Identify which cell holds the provided text, then report its (x, y) central coordinate. 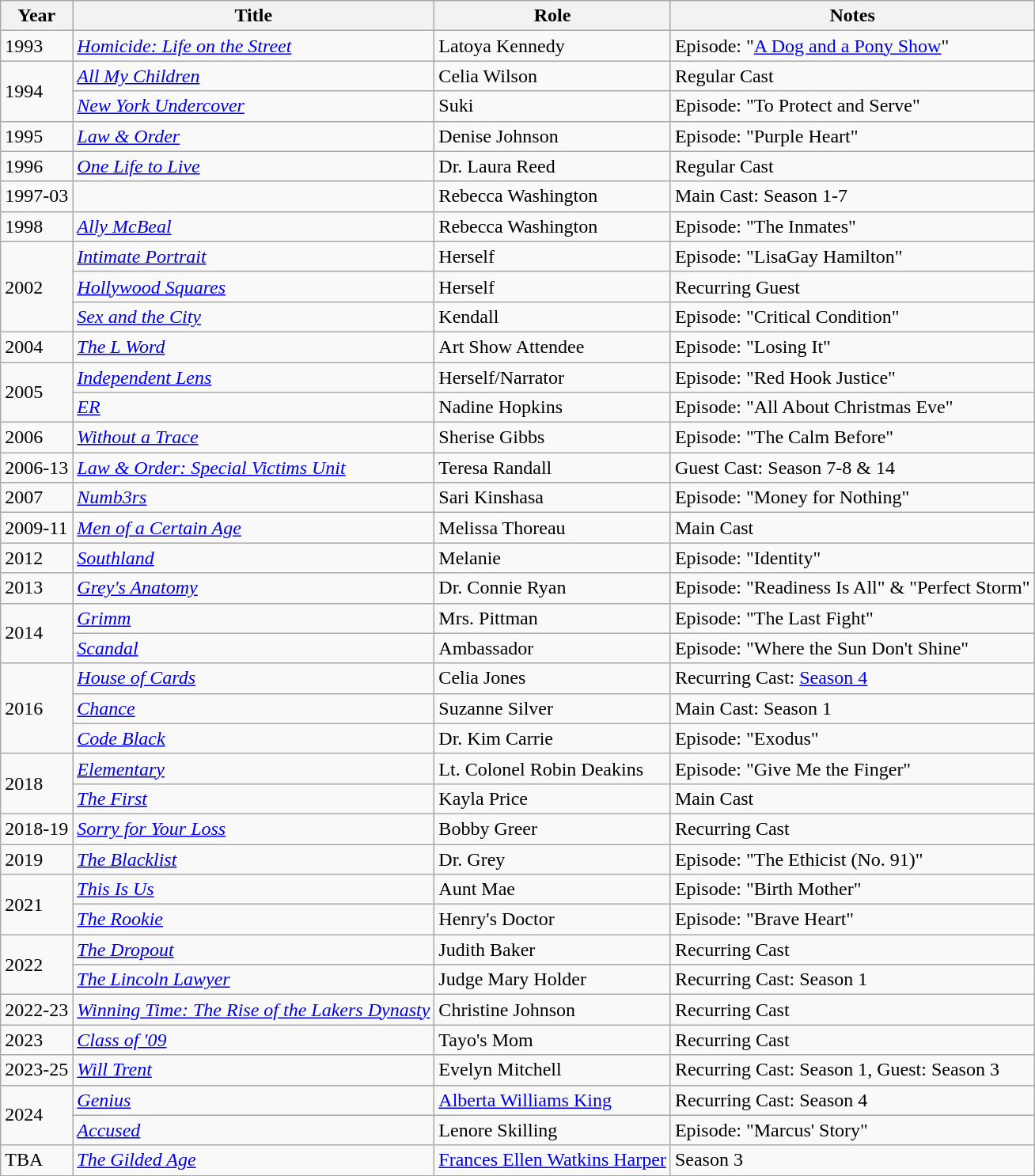
Without a Trace (253, 438)
Grey's Anatomy (253, 588)
One Life to Live (253, 166)
Southland (253, 558)
Episode: "Losing It" (852, 347)
Episode: "Red Hook Justice" (852, 377)
Tayo's Mom (552, 1040)
Grimm (253, 618)
Evelyn Mitchell (552, 1070)
2002 (36, 286)
The Rookie (253, 920)
ER (253, 408)
Episode: "Readiness Is All" & "Perfect Storm" (852, 588)
Year (36, 16)
Genius (253, 1100)
Dr. Connie Ryan (552, 588)
Episode: "Purple Heart" (852, 136)
Teresa Randall (552, 468)
Episode: "The Last Fight" (852, 618)
1998 (36, 226)
Episode: "Identity" (852, 558)
The L Word (253, 347)
2018-19 (36, 829)
2016 (36, 708)
Dr. Grey (552, 859)
2005 (36, 393)
Nadine Hopkins (552, 408)
Homicide: Life on the Street (253, 46)
Will Trent (253, 1070)
Celia Wilson (552, 76)
Episode: "Where the Sun Don't Shine" (852, 648)
Lt. Colonel Robin Deakins (552, 768)
2009-11 (36, 528)
Art Show Attendee (552, 347)
Sorry for Your Loss (253, 829)
Kayla Price (552, 799)
1995 (36, 136)
Suki (552, 106)
1994 (36, 91)
Episode: "Birth Mother" (852, 890)
Melissa Thoreau (552, 528)
Recurring Cast: Season 1, Guest: Season 3 (852, 1070)
2022-23 (36, 1010)
Episode: "A Dog and a Pony Show" (852, 46)
Herself/Narrator (552, 377)
2004 (36, 347)
This Is Us (253, 890)
Sherise Gibbs (552, 438)
Intimate Portrait (253, 256)
2022 (36, 965)
Kendall (552, 317)
Notes (852, 16)
2006-13 (36, 468)
The Blacklist (253, 859)
Recurring Guest (852, 286)
The Gilded Age (253, 1160)
2019 (36, 859)
Christine Johnson (552, 1010)
2024 (36, 1115)
Episode: "To Protect and Serve" (852, 106)
2012 (36, 558)
House of Cards (253, 678)
Code Black (253, 738)
Hollywood Squares (253, 286)
The Lincoln Lawyer (253, 980)
Judge Mary Holder (552, 980)
Aunt Mae (552, 890)
Lenore Skilling (552, 1130)
Henry's Doctor (552, 920)
Episode: "The Inmates" (852, 226)
The Dropout (253, 950)
Episode: "Exodus" (852, 738)
Episode: "LisaGay Hamilton" (852, 256)
Sex and the City (253, 317)
Celia Jones (552, 678)
2018 (36, 783)
New York Undercover (253, 106)
Mrs. Pittman (552, 618)
All My Children (253, 76)
Episode: "Marcus' Story" (852, 1130)
Recurring Cast: Season 1 (852, 980)
Chance (253, 708)
Sari Kinshasa (552, 498)
Winning Time: The Rise of the Lakers Dynasty (253, 1010)
Frances Ellen Watkins Harper (552, 1160)
Dr. Kim Carrie (552, 738)
Denise Johnson (552, 136)
Episode: "Brave Heart" (852, 920)
Bobby Greer (552, 829)
Alberta Williams King (552, 1100)
2007 (36, 498)
Melanie (552, 558)
Latoya Kennedy (552, 46)
Title (253, 16)
Independent Lens (253, 377)
Role (552, 16)
Scandal (253, 648)
1996 (36, 166)
Season 3 (852, 1160)
Suzanne Silver (552, 708)
Guest Cast: Season 7-8 & 14 (852, 468)
2023 (36, 1040)
2014 (36, 633)
1997-03 (36, 196)
Episode: "Critical Condition" (852, 317)
Ally McBeal (253, 226)
2013 (36, 588)
Dr. Laura Reed (552, 166)
TBA (36, 1160)
2023-25 (36, 1070)
Law & Order: Special Victims Unit (253, 468)
Main Cast: Season 1 (852, 708)
Numb3rs (253, 498)
2006 (36, 438)
Law & Order (253, 136)
The First (253, 799)
Ambassador (552, 648)
Episode: "The Ethicist (No. 91)" (852, 859)
Main Cast: Season 1-7 (852, 196)
Episode: "The Calm Before" (852, 438)
Class of '09 (253, 1040)
Episode: "Give Me the Finger" (852, 768)
1993 (36, 46)
Episode: "Money for Nothing" (852, 498)
Elementary (253, 768)
Men of a Certain Age (253, 528)
Judith Baker (552, 950)
Accused (253, 1130)
2021 (36, 905)
Episode: "All About Christmas Eve" (852, 408)
